Capture the cell that displays the provided text and extract its (X, Y) central coordinate. 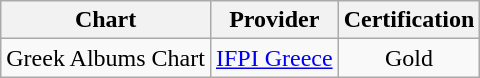
Provider (274, 20)
Certification (409, 20)
Greek Albums Chart (106, 58)
Chart (106, 20)
IFPI Greece (274, 58)
Gold (409, 58)
